For the text-containing cell, return its midpoint in (x, y) coordinate format. 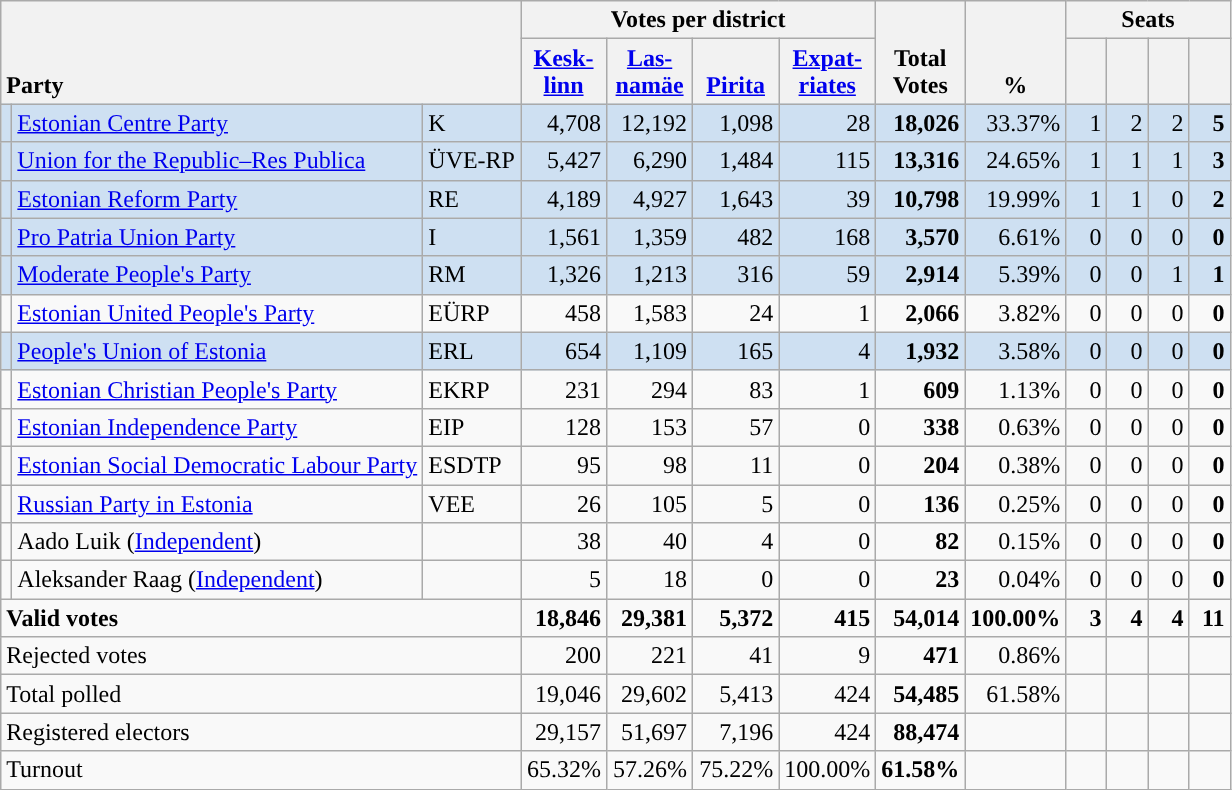
Seats (1148, 20)
75.22% (736, 770)
Pirita (736, 72)
Aado Luik (Independent) (218, 542)
Union for the Republic–Res Publica (218, 161)
5.39% (1016, 275)
Pro Patria Union Party (218, 237)
88,474 (920, 732)
24 (736, 313)
Las- namäe (650, 72)
19,046 (563, 694)
% (1016, 52)
1,359 (650, 237)
200 (563, 656)
VEE (472, 503)
128 (563, 427)
12,192 (650, 123)
5,372 (736, 618)
1,643 (736, 199)
231 (563, 389)
Votes per district (698, 20)
K (472, 123)
98 (650, 465)
Moderate People's Party (218, 275)
Expat- riates (828, 72)
0.25% (1016, 503)
0.04% (1016, 580)
Total polled (261, 694)
4,708 (563, 123)
3.82% (1016, 313)
Total Votes (920, 52)
13,316 (920, 161)
Aleksander Raag (Independent) (218, 580)
4,927 (650, 199)
EKRP (472, 389)
RM (472, 275)
338 (920, 427)
153 (650, 427)
Estonian United People's Party (218, 313)
26 (563, 503)
23 (920, 580)
Valid votes (261, 618)
51,697 (650, 732)
6.61% (1016, 237)
471 (920, 656)
0.38% (1016, 465)
19.99% (1016, 199)
33.37% (1016, 123)
1.13% (1016, 389)
People's Union of Estonia (218, 351)
I (472, 237)
Estonian Centre Party (218, 123)
41 (736, 656)
18,846 (563, 618)
168 (828, 237)
28 (828, 123)
105 (650, 503)
Turnout (261, 770)
1,484 (736, 161)
1,213 (650, 275)
0.15% (1016, 542)
95 (563, 465)
4,189 (563, 199)
5,413 (736, 694)
415 (828, 618)
7,196 (736, 732)
29,381 (650, 618)
204 (920, 465)
458 (563, 313)
Estonian Social Democratic Labour Party (218, 465)
54,014 (920, 618)
65.32% (563, 770)
83 (736, 389)
3,570 (920, 237)
57 (736, 427)
1,932 (920, 351)
609 (920, 389)
18 (650, 580)
3.58% (1016, 351)
EIP (472, 427)
2,066 (920, 313)
115 (828, 161)
316 (736, 275)
29,157 (563, 732)
RE (472, 199)
221 (650, 656)
Estonian Independence Party (218, 427)
Rejected votes (261, 656)
482 (736, 237)
1,098 (736, 123)
136 (920, 503)
38 (563, 542)
39 (828, 199)
18,026 (920, 123)
Estonian Reform Party (218, 199)
654 (563, 351)
40 (650, 542)
5,427 (563, 161)
1,583 (650, 313)
Estonian Christian People's Party (218, 389)
ESDTP (472, 465)
2,914 (920, 275)
9 (828, 656)
0.63% (1016, 427)
1,561 (563, 237)
0.86% (1016, 656)
24.65% (1016, 161)
Party (261, 52)
Kesk- linn (563, 72)
57.26% (650, 770)
294 (650, 389)
29,602 (650, 694)
ÜVE-RP (472, 161)
59 (828, 275)
ERL (472, 351)
165 (736, 351)
EÜRP (472, 313)
1,109 (650, 351)
10,798 (920, 199)
54,485 (920, 694)
82 (920, 542)
1,326 (563, 275)
Registered electors (261, 732)
6,290 (650, 161)
Russian Party in Estonia (218, 503)
